Extract the [X, Y] coordinate from the center of the cell holding the provided text.  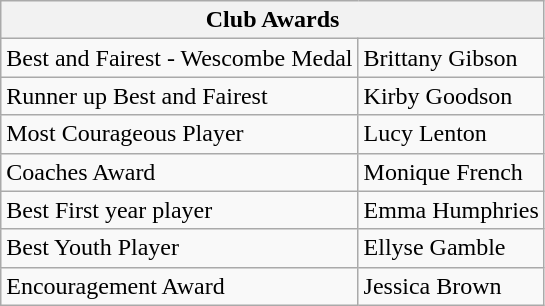
Lucy Lenton [451, 134]
Coaches Award [180, 172]
Kirby Goodson [451, 96]
Jessica Brown [451, 286]
Encouragement Award [180, 286]
Runner up Best and Fairest [180, 96]
Monique French [451, 172]
Best First year player [180, 210]
Emma Humphries [451, 210]
Brittany Gibson [451, 58]
Best Youth Player [180, 248]
Best and Fairest - Wescombe Medal [180, 58]
Ellyse Gamble [451, 248]
Most Courageous Player [180, 134]
Club Awards [273, 20]
